Search for the cell housing the specified text and yield its [X, Y] center coordinate. 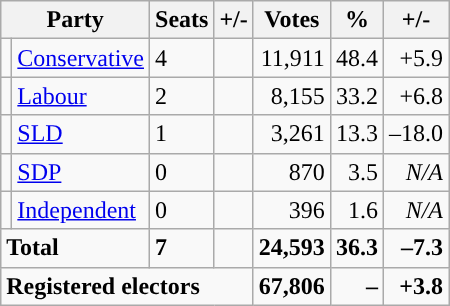
13.3 [356, 134]
Seats [182, 20]
1 [182, 134]
Conservative [81, 58]
7 [182, 248]
+3.8 [416, 286]
67,806 [292, 286]
3,261 [292, 134]
396 [292, 210]
870 [292, 172]
48.4 [356, 58]
Votes [292, 20]
8,155 [292, 96]
1.6 [356, 210]
Total [76, 248]
SDP [81, 172]
33.2 [356, 96]
Registered electors [128, 286]
3.5 [356, 172]
–7.3 [416, 248]
SLD [81, 134]
–18.0 [416, 134]
Party [76, 20]
% [356, 20]
+6.8 [416, 96]
Labour [81, 96]
Independent [81, 210]
2 [182, 96]
11,911 [292, 58]
– [356, 286]
24,593 [292, 248]
+5.9 [416, 58]
36.3 [356, 248]
4 [182, 58]
